Identify which cell holds the provided text, then report its [x, y] central coordinate. 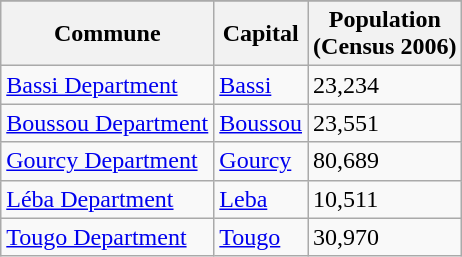
10,511 [385, 199]
23,551 [385, 123]
Léba Department [108, 199]
30,970 [385, 237]
Leba [261, 199]
23,234 [385, 85]
Commune [108, 34]
Bassi [261, 85]
Gourcy [261, 161]
Capital [261, 34]
Tougo [261, 237]
Tougo Department [108, 237]
Boussou Department [108, 123]
Gourcy Department [108, 161]
Population(Census 2006) [385, 34]
80,689 [385, 161]
Bassi Department [108, 85]
Boussou [261, 123]
